Search for the cell housing the specified text and yield its (X, Y) center coordinate. 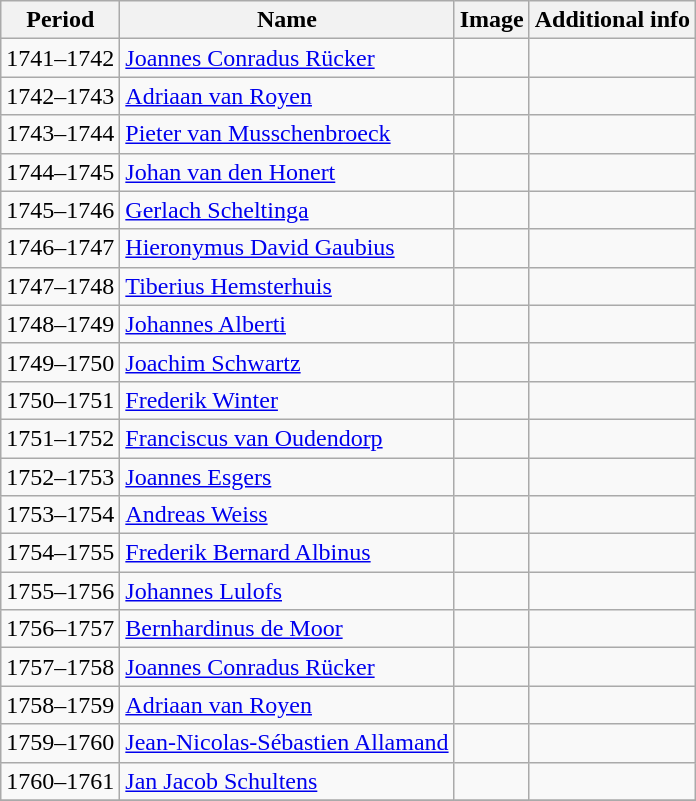
Jan Jacob Schultens (287, 781)
Period (60, 20)
Bernhardinus de Moor (287, 629)
1747–1748 (60, 286)
Joannes Esgers (287, 477)
Image (492, 20)
1744–1745 (60, 172)
Johan van den Honert (287, 172)
1742–1743 (60, 96)
Johannes Alberti (287, 324)
Andreas Weiss (287, 515)
Jean-Nicolas-Sébastien Allamand (287, 743)
Hieronymus David Gaubius (287, 248)
Pieter van Musschenbroeck (287, 134)
Gerlach Scheltinga (287, 210)
1750–1751 (60, 400)
1754–1755 (60, 553)
1745–1746 (60, 210)
Frederik Winter (287, 400)
Name (287, 20)
Franciscus van Oudendorp (287, 438)
1752–1753 (60, 477)
1748–1749 (60, 324)
Additional info (612, 20)
1755–1756 (60, 591)
1756–1757 (60, 629)
1759–1760 (60, 743)
Tiberius Hemsterhuis (287, 286)
1746–1747 (60, 248)
1757–1758 (60, 667)
Frederik Bernard Albinus (287, 553)
1758–1759 (60, 705)
1753–1754 (60, 515)
1760–1761 (60, 781)
1751–1752 (60, 438)
Joachim Schwartz (287, 362)
Johannes Lulofs (287, 591)
1743–1744 (60, 134)
1749–1750 (60, 362)
1741–1742 (60, 58)
